Detect which cell encompasses the target text, then output its (X, Y) center coordinate. 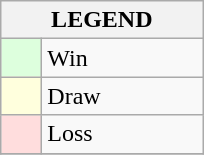
Loss (122, 134)
Draw (122, 96)
LEGEND (102, 20)
Win (122, 58)
